Capture the cell that displays the provided text and extract its (X, Y) central coordinate. 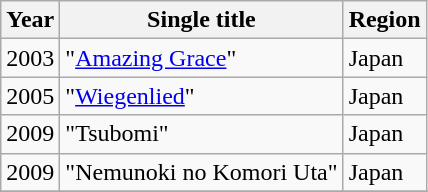
2005 (30, 96)
"Tsubomi" (202, 134)
"Amazing Grace" (202, 58)
Single title (202, 20)
"Wiegenlied" (202, 96)
Year (30, 20)
Region (384, 20)
2003 (30, 58)
"Nemunoki no Komori Uta" (202, 172)
